Locate the cell with the specified text and output its (X, Y) center coordinate. 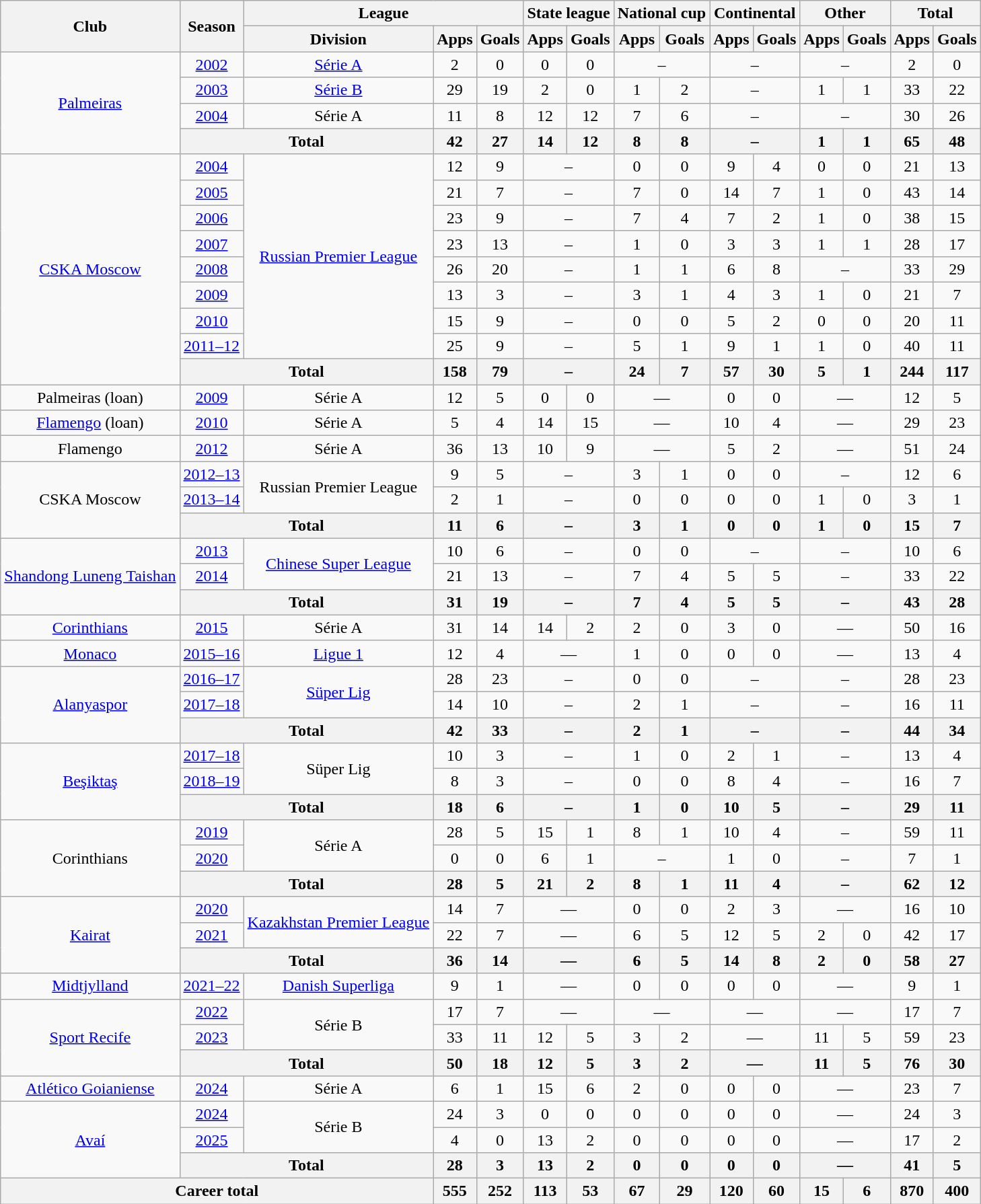
Chinese Super League (338, 564)
2022 (211, 1012)
120 (731, 1191)
2021 (211, 935)
Beşiktaş (90, 782)
57 (731, 372)
34 (957, 730)
117 (957, 372)
Palmeiras (90, 103)
58 (912, 961)
Club (90, 26)
2021–22 (211, 986)
2019 (211, 833)
41 (912, 1166)
Career total (217, 1191)
555 (455, 1191)
51 (912, 449)
2002 (211, 65)
Season (211, 26)
2016–17 (211, 679)
79 (500, 372)
League (384, 13)
44 (912, 730)
2015 (211, 628)
2003 (211, 90)
2006 (211, 218)
2023 (211, 1037)
252 (500, 1191)
53 (590, 1191)
Ligue 1 (338, 653)
67 (637, 1191)
48 (957, 141)
Shandong Luneng Taishan (90, 576)
Kazakhstan Premier League (338, 922)
870 (912, 1191)
62 (912, 884)
Kairat (90, 935)
Alanyaspor (90, 704)
Other (845, 13)
Division (338, 39)
2007 (211, 243)
65 (912, 141)
National cup (661, 13)
2012 (211, 449)
Atlético Goianiense (90, 1088)
Palmeiras (loan) (90, 398)
Midtjylland (90, 986)
Sport Recife (90, 1037)
Danish Superliga (338, 986)
State league (569, 13)
2013 (211, 551)
244 (912, 372)
60 (776, 1191)
25 (455, 346)
Monaco (90, 653)
2025 (211, 1140)
40 (912, 346)
2014 (211, 576)
2005 (211, 192)
2008 (211, 269)
400 (957, 1191)
2012–13 (211, 474)
Continental (755, 13)
2015–16 (211, 653)
2011–12 (211, 346)
Flamengo (loan) (90, 423)
2018–19 (211, 782)
2013–14 (211, 500)
113 (545, 1191)
Flamengo (90, 449)
158 (455, 372)
Avaí (90, 1139)
76 (912, 1063)
38 (912, 218)
